Return [X, Y] of the center of cell containing provided text 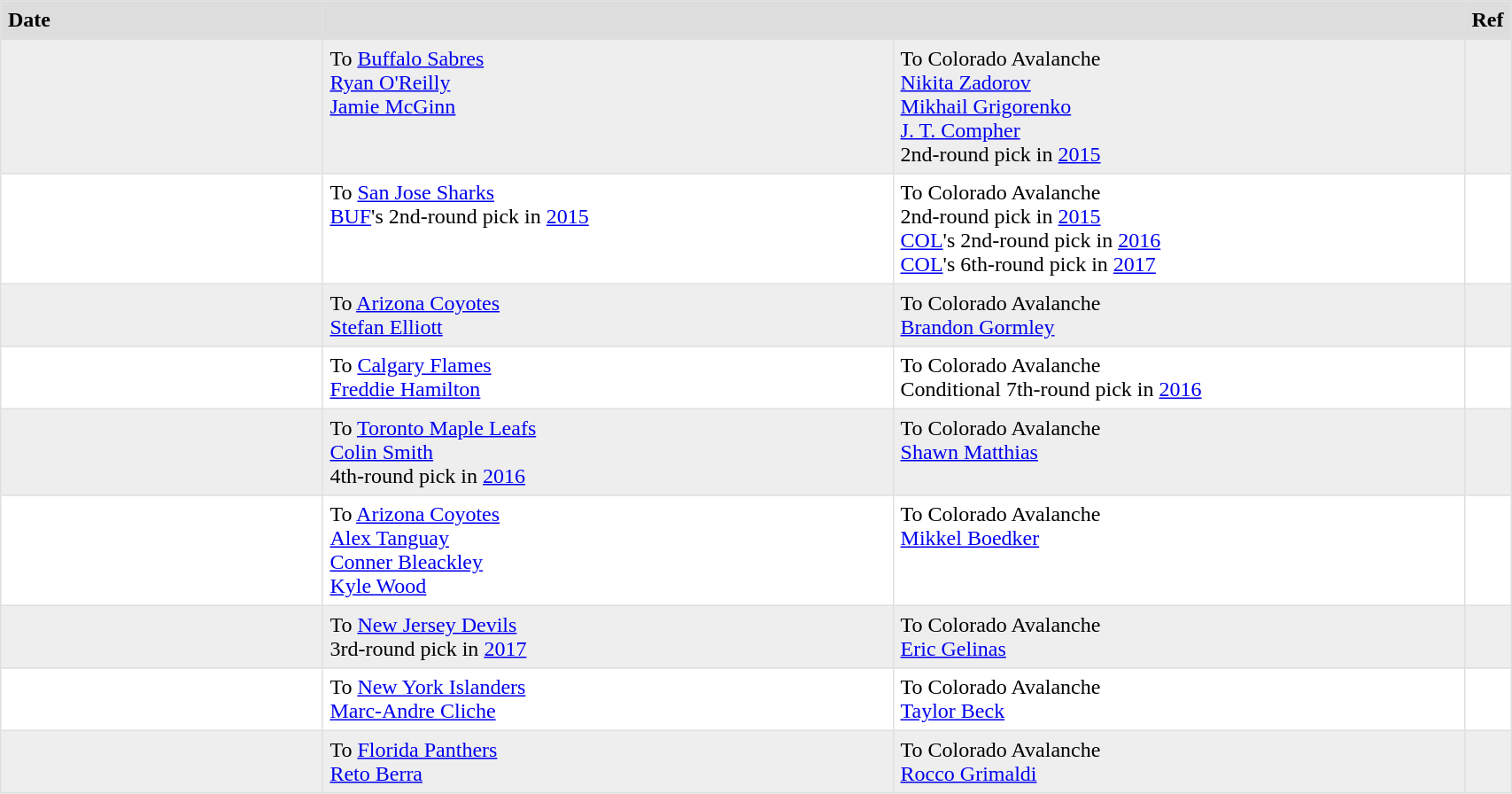
To Colorado AvalancheMikkel Boedker [1178, 550]
Ref [1487, 20]
To Florida PanthersReto Berra [608, 761]
To New Jersey Devils3rd-round pick in 2017 [608, 636]
To San Jose SharksBUF's 2nd-round pick in 2015 [608, 229]
To Arizona CoyotesAlex TanguayConner BleackleyKyle Wood [608, 550]
To Colorado AvalancheShawn Matthias [1178, 452]
To Colorado AvalancheNikita ZadorovMikhail GrigorenkoJ. T. Compher2nd-round pick in 2015 [1178, 106]
To Buffalo SabresRyan O'ReillyJamie McGinn [608, 106]
To Colorado AvalancheConditional 7th-round pick in 2016 [1178, 378]
To Calgary FlamesFreddie Hamilton [608, 378]
To Toronto Maple LeafsColin Smith4th-round pick in 2016 [608, 452]
To Colorado AvalancheTaylor Beck [1178, 699]
To Colorado AvalancheEric Gelinas [1178, 636]
To Colorado AvalancheBrandon Gormley [1178, 315]
To Arizona CoyotesStefan Elliott [608, 315]
To Colorado AvalancheRocco Grimaldi [1178, 761]
To Colorado Avalanche2nd-round pick in 2015COL's 2nd-round pick in 2016COL's 6th-round pick in 2017 [1178, 229]
Date [161, 20]
To New York IslandersMarc-Andre Cliche [608, 699]
